Pinpoint the cell where the given text exists, returning its (X, Y) midpoint coordinate. 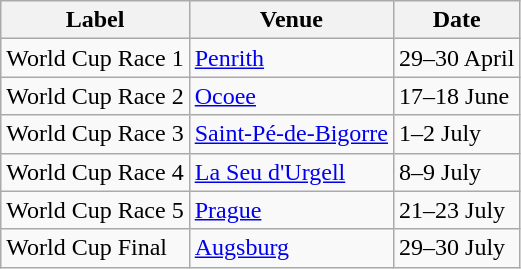
17–18 June (457, 96)
8–9 July (457, 172)
World Cup Final (95, 248)
Prague (291, 210)
La Seu d'Urgell (291, 172)
World Cup Race 5 (95, 210)
21–23 July (457, 210)
Venue (291, 20)
World Cup Race 3 (95, 134)
Saint-Pé-de-Bigorre (291, 134)
World Cup Race 4 (95, 172)
Ocoee (291, 96)
29–30 July (457, 248)
29–30 April (457, 58)
1–2 July (457, 134)
Penrith (291, 58)
Date (457, 20)
Augsburg (291, 248)
Label (95, 20)
World Cup Race 2 (95, 96)
World Cup Race 1 (95, 58)
